Find where the given text appears and provide that cell's center as (X, Y) coordinate. 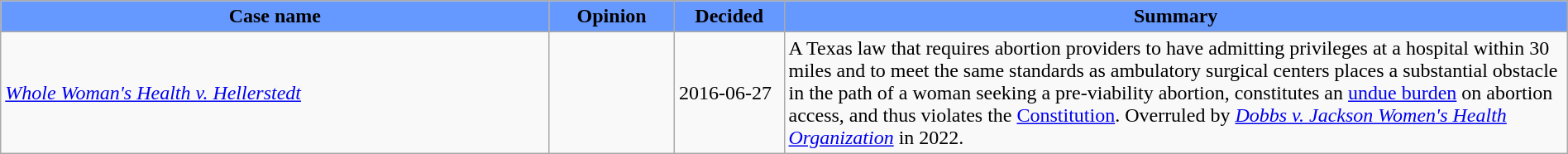
Whole Woman's Health v. Hellerstedt (275, 93)
Case name (275, 17)
Decided (729, 17)
Summary (1176, 17)
2016-06-27 (729, 93)
Opinion (612, 17)
